Return [X, Y] of the center of cell containing provided text 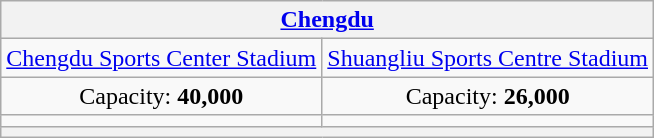
Capacity: 40,000 [162, 96]
Chengdu [328, 20]
Shuangliu Sports Centre Stadium [488, 58]
Chengdu Sports Center Stadium [162, 58]
Capacity: 26,000 [488, 96]
